Extract the (x, y) coordinate from the center of the cell holding the provided text.  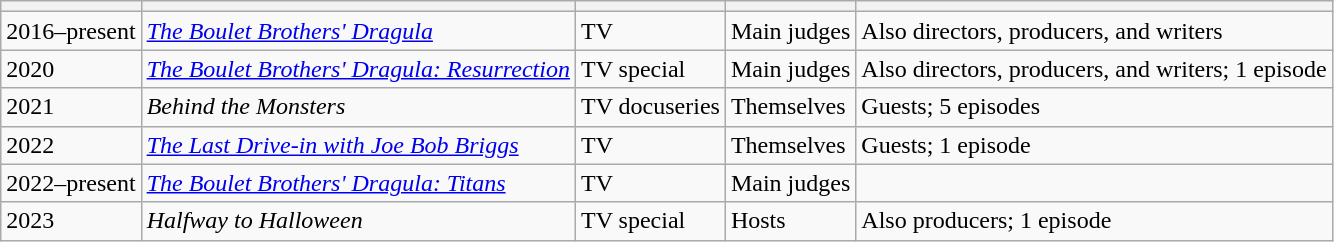
2016–present (71, 31)
Guests; 5 episodes (1094, 107)
The Boulet Brothers' Dragula: Titans (358, 183)
The Boulet Brothers' Dragula: Resurrection (358, 69)
Also producers; 1 episode (1094, 221)
Hosts (790, 221)
2022–present (71, 183)
2020 (71, 69)
The Last Drive-in with Joe Bob Briggs (358, 145)
2021 (71, 107)
TV docuseries (650, 107)
Also directors, producers, and writers; 1 episode (1094, 69)
2022 (71, 145)
The Boulet Brothers' Dragula (358, 31)
Behind the Monsters (358, 107)
Guests; 1 episode (1094, 145)
Halfway to Halloween (358, 221)
Also directors, producers, and writers (1094, 31)
2023 (71, 221)
